Detect which cell encompasses the target text, then output its (X, Y) center coordinate. 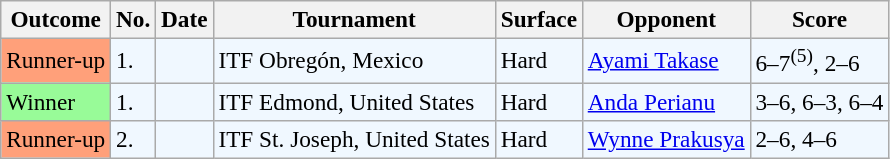
Ayami Takase (666, 60)
ITF St. Joseph, United States (354, 139)
No. (134, 19)
Surface (538, 19)
Score (820, 19)
ITF Obregón, Mexico (354, 60)
Date (184, 19)
Tournament (354, 19)
6–7(5), 2–6 (820, 60)
Winner (56, 101)
Anda Perianu (666, 101)
Opponent (666, 19)
ITF Edmond, United States (354, 101)
3–6, 6–3, 6–4 (820, 101)
Outcome (56, 19)
2. (134, 139)
Wynne Prakusya (666, 139)
2–6, 4–6 (820, 139)
